From the cell containing the given text, extract its center point as (x, y) coordinate. 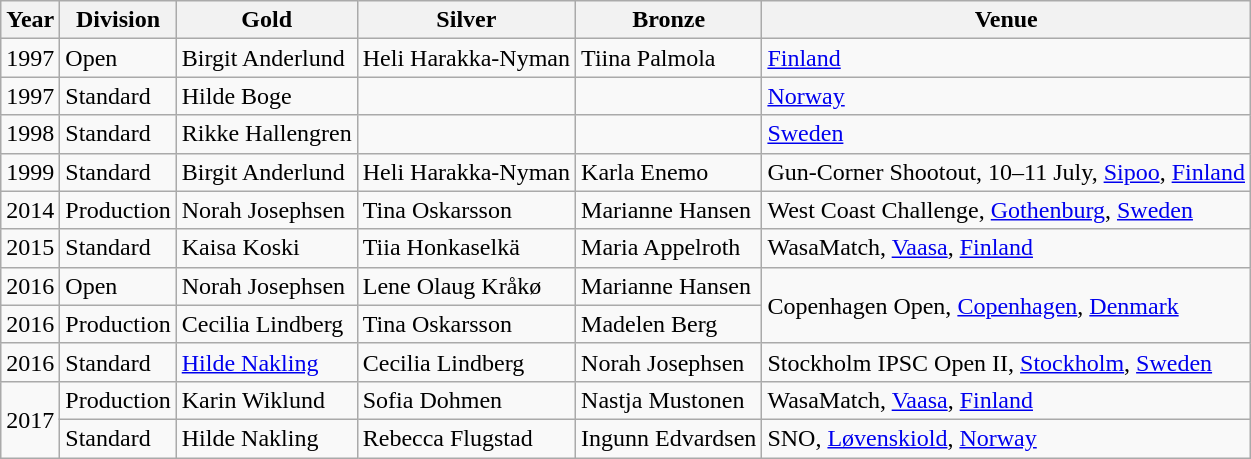
2014 (30, 210)
Bronze (669, 20)
Division (118, 20)
2017 (30, 419)
Rikke Hallengren (266, 134)
Rebecca Flugstad (466, 438)
Gun-Corner Shootout, 10–11 July, Sipoo, Finland (1006, 172)
Hilde Boge (266, 96)
Lene Olaug Kråkø (466, 286)
Kaisa Koski (266, 248)
Norway (1006, 96)
Silver (466, 20)
Venue (1006, 20)
Maria Appelroth (669, 248)
Tiia Honkaselkä (466, 248)
Karla Enemo (669, 172)
Karin Wiklund (266, 400)
Sofia Dohmen (466, 400)
Madelen Berg (669, 324)
Gold (266, 20)
Ingunn Edvardsen (669, 438)
West Coast Challenge, Gothenburg, Sweden (1006, 210)
2015 (30, 248)
Tiina Palmola (669, 58)
SNO, Løvenskiold, Norway (1006, 438)
1999 (30, 172)
Sweden (1006, 134)
Nastja Mustonen (669, 400)
Finland (1006, 58)
Year (30, 20)
1998 (30, 134)
Stockholm IPSC Open II, Stockholm, Sweden (1006, 362)
Copenhagen Open, Copenhagen, Denmark (1006, 305)
